Return (x, y) of the center of cell containing provided text 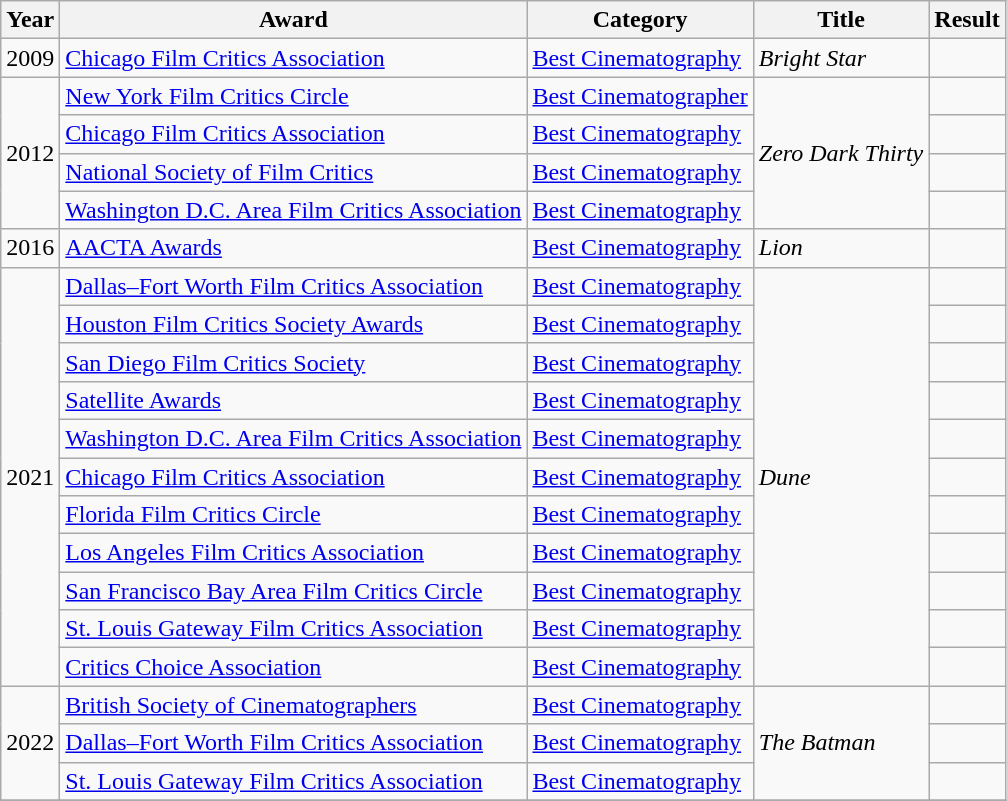
Houston Film Critics Society Awards (294, 324)
New York Film Critics Circle (294, 96)
Florida Film Critics Circle (294, 515)
Year (30, 20)
National Society of Film Critics (294, 172)
Award (294, 20)
Category (640, 20)
Zero Dark Thirty (841, 153)
Los Angeles Film Critics Association (294, 553)
San Francisco Bay Area Film Critics Circle (294, 591)
AACTA Awards (294, 248)
2012 (30, 153)
Lion (841, 248)
Satellite Awards (294, 400)
Critics Choice Association (294, 667)
2022 (30, 743)
British Society of Cinematographers (294, 705)
San Diego Film Critics Society (294, 362)
Best Cinematographer (640, 96)
The Batman (841, 743)
Dune (841, 476)
2009 (30, 58)
Title (841, 20)
2021 (30, 476)
2016 (30, 248)
Bright Star (841, 58)
Result (967, 20)
